Search for the cell housing the specified text and yield its [x, y] center coordinate. 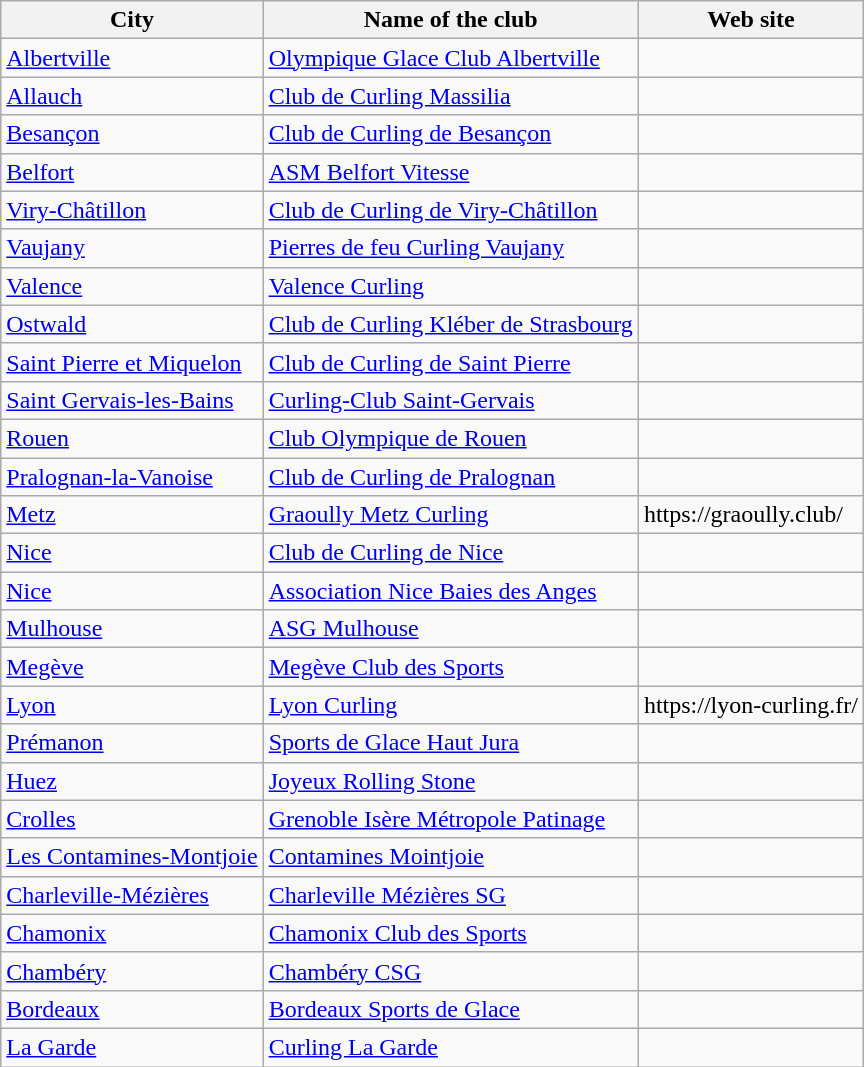
Grenoble Isère Métropole Patinage [450, 819]
ASG Mulhouse [450, 629]
Vaujany [132, 248]
Saint Gervais-les-Bains [132, 400]
https://graoully.club/ [750, 515]
Huez [132, 781]
ASM Belfort Vitesse [450, 172]
Mulhouse [132, 629]
Bordeaux Sports de Glace [450, 1009]
Name of the club [450, 20]
Club de Curling Kléber de Strasbourg [450, 324]
Valence [132, 286]
Curling La Garde [450, 1047]
Les Contamines-Montjoie [132, 857]
Club Olympique de Rouen [450, 438]
Albertville [132, 58]
Graoully Metz Curling [450, 515]
Lyon Curling [450, 705]
Charleville-Mézières [132, 895]
Web site [750, 20]
Pralognan-la-Vanoise [132, 477]
La Garde [132, 1047]
Chamonix [132, 933]
Sports de Glace Haut Jura [450, 743]
Megève Club des Sports [450, 667]
Club de Curling de Viry-Châtillon [450, 210]
Club de Curling de Besançon [450, 134]
Megève [132, 667]
City [132, 20]
Olympique Glace Club Albertville [450, 58]
Rouen [132, 438]
Club de Curling de Pralognan [450, 477]
Saint Pierre et Miquelon [132, 362]
Chambéry [132, 971]
Metz [132, 515]
Chamonix Club des Sports [450, 933]
Contamines Mointjoie [450, 857]
Club de Curling Massilia [450, 96]
Besançon [132, 134]
Pierres de feu Curling Vaujany [450, 248]
Charleville Mézières SG [450, 895]
Club de Curling de Nice [450, 553]
Lyon [132, 705]
Bordeaux [132, 1009]
Club de Curling de Saint Pierre [450, 362]
Association Nice Baies des Anges [450, 591]
Curling-Club Saint-Gervais [450, 400]
Prémanon [132, 743]
https://lyon-curling.fr/ [750, 705]
Ostwald [132, 324]
Viry-Châtillon [132, 210]
Belfort [132, 172]
Chambéry CSG [450, 971]
Valence Curling [450, 286]
Joyeux Rolling Stone [450, 781]
Crolles [132, 819]
Allauch [132, 96]
